Return [X, Y] of the center of cell containing provided text 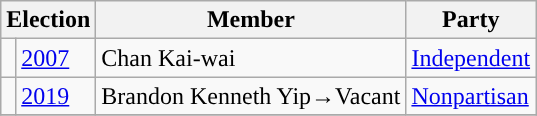
Independent [471, 58]
2019 [56, 96]
2007 [56, 58]
Chan Kai-wai [251, 58]
Nonpartisan [471, 96]
Brandon Kenneth Yip→Vacant [251, 96]
Member [251, 20]
Election [48, 20]
Party [471, 20]
